Determine the [X, Y] coordinate at the center of the cell enclosing the given text.  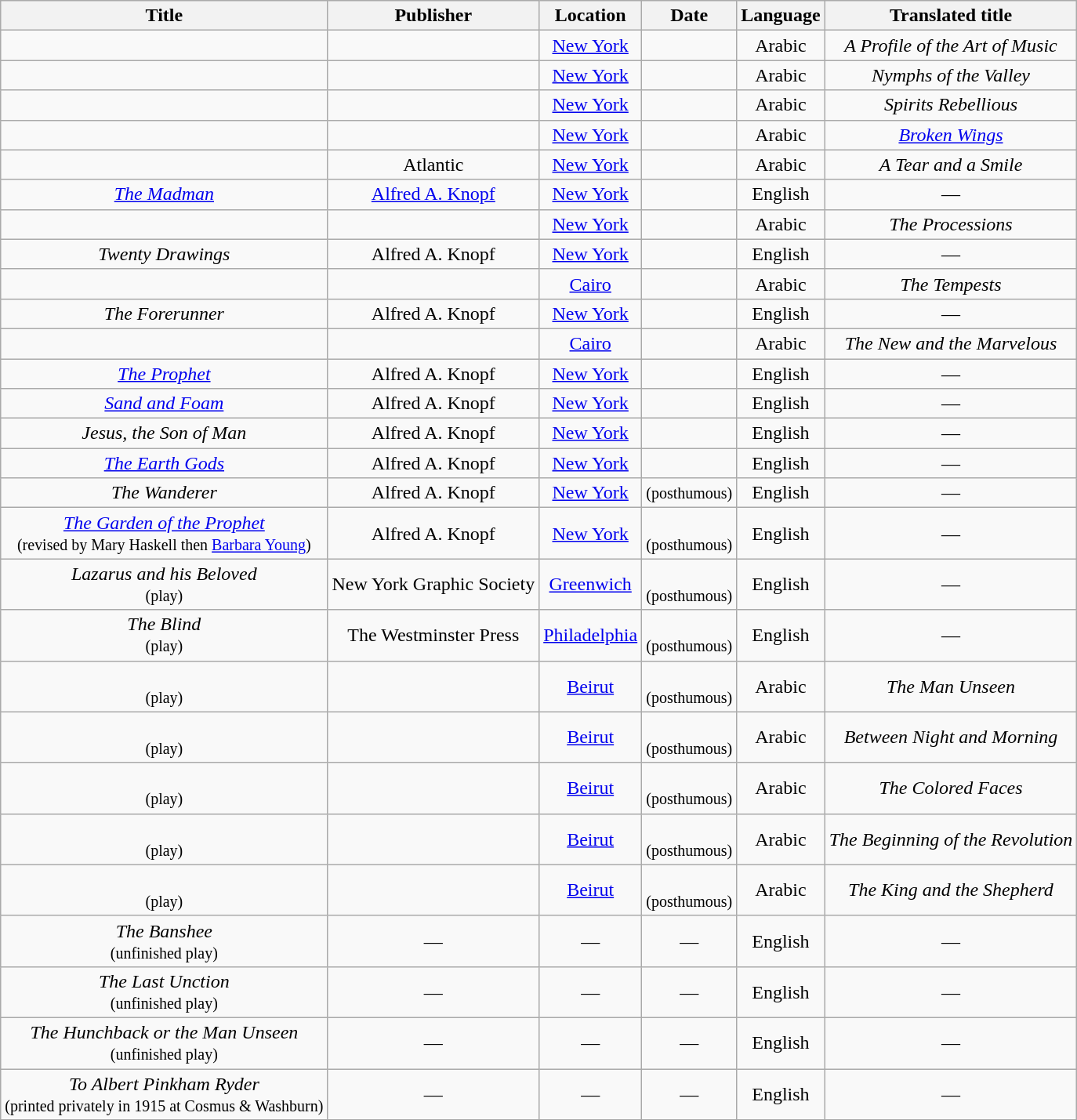
The Last Unction(unfinished play) [165, 992]
A Profile of the Art of Music [951, 45]
The Tempests [951, 284]
Language [781, 16]
Spirits Rebellious [951, 105]
Nymphs of the Valley [951, 75]
The Westminster Press [433, 635]
The Hunchback or the Man Unseen(unfinished play) [165, 1042]
Date [690, 16]
Jesus, the Son of Man [165, 433]
The Earth Gods [165, 463]
The Wanderer [165, 493]
The Colored Faces [951, 788]
The Banshee(unfinished play) [165, 941]
The Man Unseen [951, 687]
Atlantic [433, 165]
The Garden of the Prophet(revised by Mary Haskell then Barbara Young) [165, 533]
Greenwich [591, 585]
Between Night and Morning [951, 737]
Philadelphia [591, 635]
Sand and Foam [165, 404]
The Prophet [165, 374]
The Blind(play) [165, 635]
The King and the Shepherd [951, 890]
A Tear and a Smile [951, 165]
Broken Wings [951, 135]
Twenty Drawings [165, 254]
The Madman [165, 194]
Location [591, 16]
Translated title [951, 16]
The Beginning of the Revolution [951, 839]
Lazarus and his Beloved(play) [165, 585]
Publisher [433, 16]
The Forerunner [165, 314]
New York Graphic Society [433, 585]
To Albert Pinkham Ryder(printed privately in 1915 at Cosmus & Washburn) [165, 1094]
The Processions [951, 224]
The New and the Marvelous [951, 343]
Title [165, 16]
